Output the (x, y) coordinate of the center of the cell containing the given text.  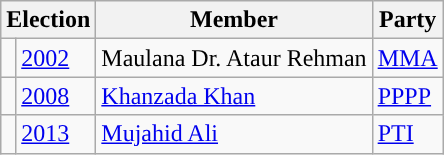
MMA (408, 58)
2008 (56, 96)
Maulana Dr. Ataur Rehman (234, 58)
Election (48, 20)
PPPP (408, 96)
Khanzada Khan (234, 96)
Party (408, 20)
Mujahid Ali (234, 134)
2002 (56, 58)
PTI (408, 134)
Member (234, 20)
2013 (56, 134)
